Search for the cell housing the specified text and yield its (x, y) center coordinate. 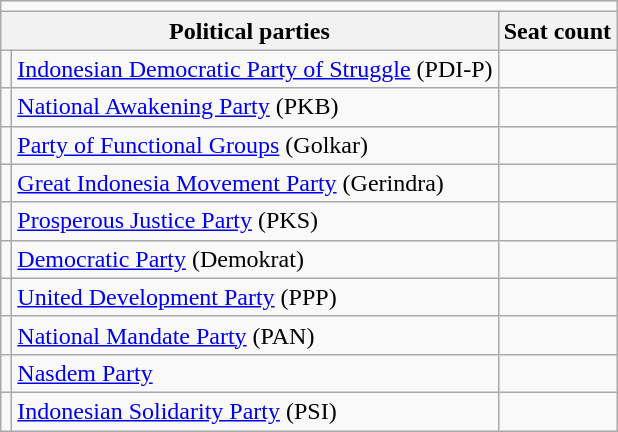
Indonesian Democratic Party of Struggle (PDI-P) (255, 69)
National Awakening Party (PKB) (255, 107)
Indonesian Solidarity Party (PSI) (255, 411)
Party of Functional Groups (Golkar) (255, 145)
United Development Party (PPP) (255, 297)
Nasdem Party (255, 373)
Seat count (557, 31)
Political parties (250, 31)
Great Indonesia Movement Party (Gerindra) (255, 183)
National Mandate Party (PAN) (255, 335)
Democratic Party (Demokrat) (255, 259)
Prosperous Justice Party (PKS) (255, 221)
